Output the [X, Y] coordinate of the center of the cell containing the given text.  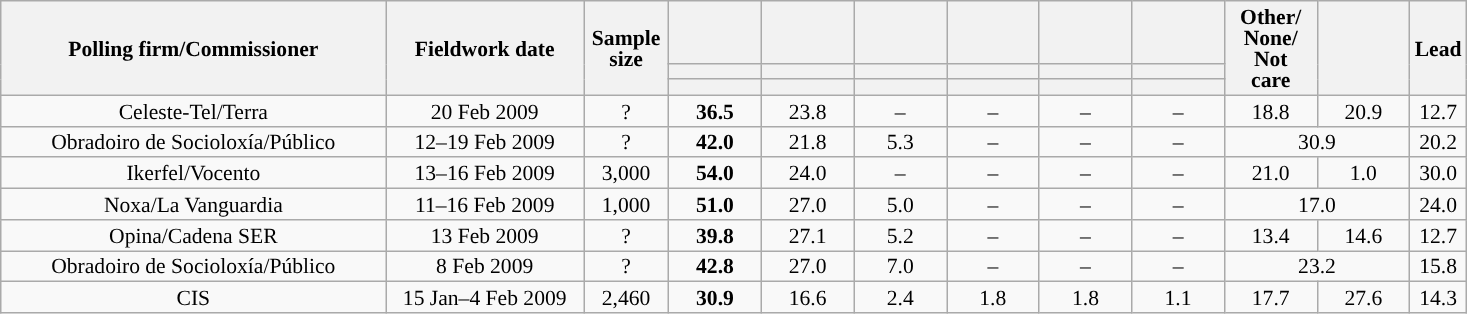
21.0 [1270, 174]
2.4 [900, 298]
Polling firm/Commissioner [194, 48]
12–19 Feb 2009 [485, 142]
CIS [194, 298]
Celeste-Tel/Terra [194, 110]
42.0 [716, 142]
Opina/Cadena SER [194, 236]
15 Jan–4 Feb 2009 [485, 298]
54.0 [716, 174]
5.0 [900, 204]
5.3 [900, 142]
1.0 [1364, 174]
3,000 [626, 174]
Fieldwork date [485, 48]
30.0 [1438, 174]
13 Feb 2009 [485, 236]
16.6 [808, 298]
Other/None/Notcare [1270, 48]
14.3 [1438, 298]
14.6 [1364, 236]
11–16 Feb 2009 [485, 204]
5.2 [900, 236]
17.0 [1316, 204]
20.2 [1438, 142]
18.8 [1270, 110]
39.8 [716, 236]
Sample size [626, 48]
15.8 [1438, 266]
20 Feb 2009 [485, 110]
23.2 [1316, 266]
7.0 [900, 266]
36.5 [716, 110]
1,000 [626, 204]
23.8 [808, 110]
Ikerfel/Vocento [194, 174]
Noxa/La Vanguardia [194, 204]
17.7 [1270, 298]
1.1 [1178, 298]
2,460 [626, 298]
27.6 [1364, 298]
13.4 [1270, 236]
Lead [1438, 48]
51.0 [716, 204]
42.8 [716, 266]
27.1 [808, 236]
20.9 [1364, 110]
21.8 [808, 142]
8 Feb 2009 [485, 266]
13–16 Feb 2009 [485, 174]
